Determine the [X, Y] coordinate at the center of the cell enclosing the given text.  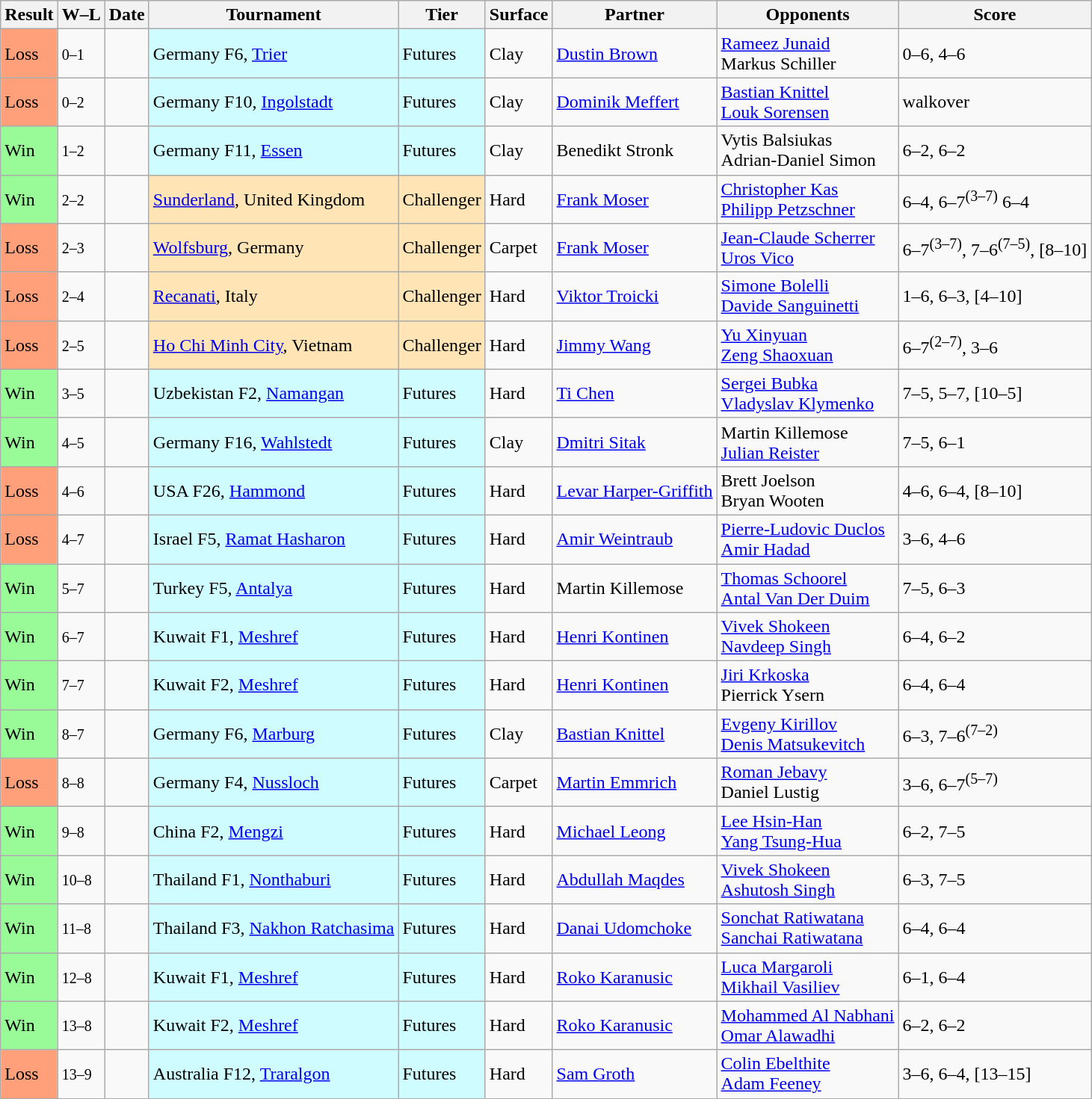
Tournament [274, 15]
7–5, 6–3 [995, 587]
12–8 [81, 977]
Vivek Shokeen Navdeep Singh [807, 637]
Germany F10, Ingolstadt [274, 102]
4–6, 6–4, [8–10] [995, 490]
6–2, 7–5 [995, 831]
Sonchat Ratiwatana Sanchai Ratiwatana [807, 928]
8–8 [81, 783]
9–8 [81, 831]
6–7(3–7), 7–6(7–5), [8–10] [995, 248]
4–6 [81, 490]
Amir Weintraub [635, 539]
2–2 [81, 199]
Vivek Shokeen Ashutosh Singh [807, 880]
Bastian Knittel Louk Sorensen [807, 102]
11–8 [81, 928]
Thailand F1, Nonthaburi [274, 880]
Partner [635, 15]
Benedikt Stronk [635, 151]
Score [995, 15]
0–2 [81, 102]
6–4, 6–7(3–7) 6–4 [995, 199]
Sunderland, United Kingdom [274, 199]
Rameez Junaid Markus Schiller [807, 54]
Germany F11, Essen [274, 151]
Viktor Troicki [635, 296]
Germany F6, Trier [274, 54]
Bastian Knittel [635, 734]
3–6, 4–6 [995, 539]
Recanati, Italy [274, 296]
1–6, 6–3, [4–10] [995, 296]
Pierre-Ludovic Duclos Amir Hadad [807, 539]
Result [29, 15]
6–7 [81, 637]
Evgeny Kirillov Denis Matsukevitch [807, 734]
Australia F12, Traralgon [274, 1074]
Colin Ebelthite Adam Feeney [807, 1074]
W–L [81, 15]
Ho Chi Minh City, Vietnam [274, 345]
Thailand F3, Nakhon Ratchasima [274, 928]
Mohammed Al Nabhani Omar Alawadhi [807, 1025]
Martin Killemose Julian Reister [807, 442]
Roman Jebavy Daniel Lustig [807, 783]
2–5 [81, 345]
8–7 [81, 734]
Israel F5, Ramat Hasharon [274, 539]
Jimmy Wang [635, 345]
7–5, 5–7, [10–5] [995, 393]
3–6, 6–4, [13–15] [995, 1074]
Danai Udomchoke [635, 928]
5–7 [81, 587]
6–7(2–7), 3–6 [995, 345]
Germany F16, Wahlstedt [274, 442]
Michael Leong [635, 831]
2–4 [81, 296]
Date [127, 15]
13–9 [81, 1074]
Vytis Balsiukas Adrian-Daniel Simon [807, 151]
Dominik Meffert [635, 102]
6–3, 7–6(7–2) [995, 734]
Ti Chen [635, 393]
10–8 [81, 880]
Thomas Schoorel Antal Van Der Duim [807, 587]
4–7 [81, 539]
Dmitri Sitak [635, 442]
Martin Killemose [635, 587]
Opponents [807, 15]
Tier [442, 15]
walkover [995, 102]
1–2 [81, 151]
USA F26, Hammond [274, 490]
2–3 [81, 248]
Dustin Brown [635, 54]
6–1, 6–4 [995, 977]
Levar Harper-Griffith [635, 490]
Turkey F5, Antalya [274, 587]
6–3, 7–5 [995, 880]
Christopher Kas Philipp Petzschner [807, 199]
China F2, Mengzi [274, 831]
Martin Emmrich [635, 783]
Abdullah Maqdes [635, 880]
3–5 [81, 393]
Yu Xinyuan Zeng Shaoxuan [807, 345]
6–4, 6–2 [995, 637]
Surface [519, 15]
7–7 [81, 686]
7–5, 6–1 [995, 442]
Lee Hsin-Han Yang Tsung-Hua [807, 831]
Jiri Krkoska Pierrick Ysern [807, 686]
Germany F4, Nussloch [274, 783]
Sam Groth [635, 1074]
Brett Joelson Bryan Wooten [807, 490]
4–5 [81, 442]
Wolfsburg, Germany [274, 248]
Luca Margaroli Mikhail Vasiliev [807, 977]
13–8 [81, 1025]
3–6, 6–7(5–7) [995, 783]
Uzbekistan F2, Namangan [274, 393]
Jean-Claude Scherrer Uros Vico [807, 248]
Simone Bolelli Davide Sanguinetti [807, 296]
0–1 [81, 54]
Germany F6, Marburg [274, 734]
Sergei Bubka Vladyslav Klymenko [807, 393]
0–6, 4–6 [995, 54]
